Determine the (x, y) coordinate at the center of the cell enclosing the given text.  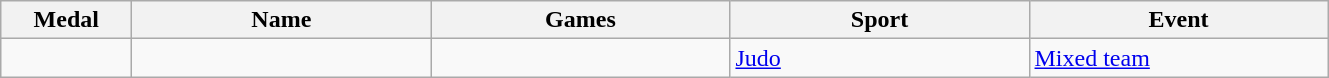
Name (282, 20)
Event (1178, 20)
Judo (880, 58)
Games (580, 20)
Sport (880, 20)
Mixed team (1178, 58)
Medal (66, 20)
